From the cell containing the given text, extract its center point as [x, y] coordinate. 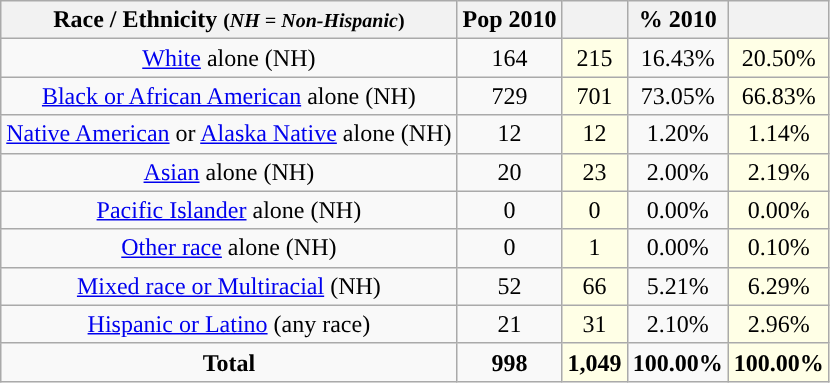
Total [229, 362]
21 [510, 324]
20 [510, 172]
215 [594, 58]
66.83% [778, 96]
66 [594, 286]
2.10% [678, 324]
% 2010 [678, 20]
52 [510, 286]
White alone (NH) [229, 58]
31 [594, 324]
164 [510, 58]
2.19% [778, 172]
6.29% [778, 286]
701 [594, 96]
1.14% [778, 134]
23 [594, 172]
2.96% [778, 324]
Other race alone (NH) [229, 248]
Native American or Alaska Native alone (NH) [229, 134]
Race / Ethnicity (NH = Non-Hispanic) [229, 20]
Hispanic or Latino (any race) [229, 324]
20.50% [778, 58]
1,049 [594, 362]
Asian alone (NH) [229, 172]
998 [510, 362]
Pacific Islander alone (NH) [229, 210]
Mixed race or Multiracial (NH) [229, 286]
1.20% [678, 134]
16.43% [678, 58]
5.21% [678, 286]
0.10% [778, 248]
2.00% [678, 172]
729 [510, 96]
Black or African American alone (NH) [229, 96]
Pop 2010 [510, 20]
73.05% [678, 96]
1 [594, 248]
